Return the (X, Y) coordinate for the center point of the cell that contains the specified text.  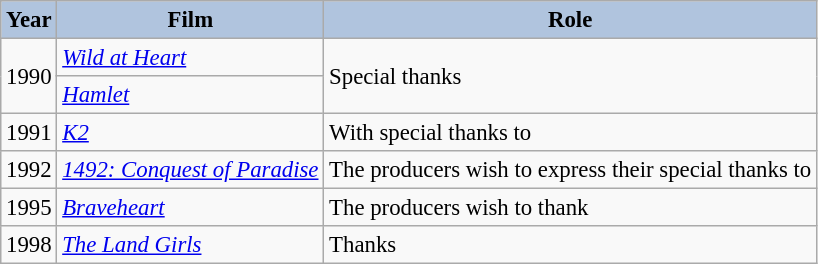
1998 (29, 245)
Hamlet (190, 95)
1991 (29, 133)
Wild at Heart (190, 58)
Special thanks (570, 76)
K2 (190, 133)
1992 (29, 170)
1990 (29, 76)
Braveheart (190, 208)
The producers wish to express their special thanks to (570, 170)
Year (29, 20)
Role (570, 20)
1492: Conquest of Paradise (190, 170)
1995 (29, 208)
The Land Girls (190, 245)
The producers wish to thank (570, 208)
Film (190, 20)
Thanks (570, 245)
With special thanks to (570, 133)
